Return the [X, Y] coordinate for the center point of the cell that contains the specified text.  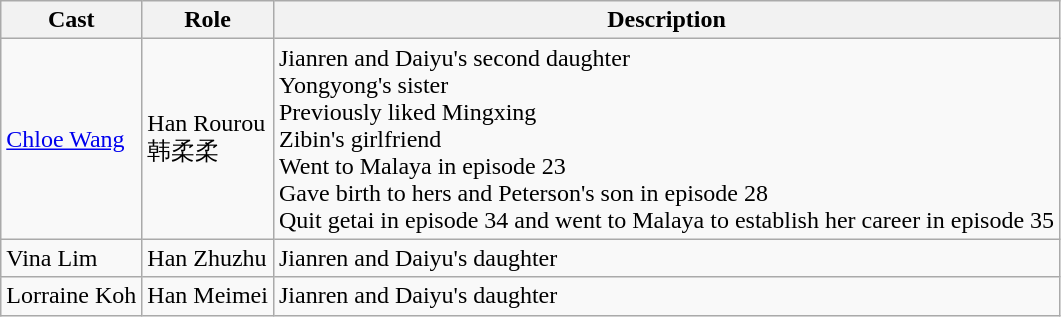
Lorraine Koh [72, 296]
Han Meimei [208, 296]
Han Rourou韩柔柔 [208, 139]
Description [666, 20]
Han Zhuzhu [208, 258]
Vina Lim [72, 258]
Cast [72, 20]
Role [208, 20]
Chloe Wang [72, 139]
